Detect which cell encompasses the target text, then output its (X, Y) center coordinate. 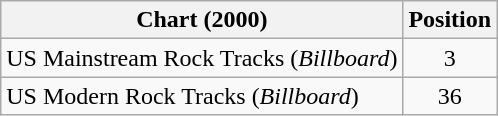
Position (450, 20)
US Modern Rock Tracks (Billboard) (202, 96)
3 (450, 58)
Chart (2000) (202, 20)
US Mainstream Rock Tracks (Billboard) (202, 58)
36 (450, 96)
